Return (X, Y) of the center of cell containing provided text 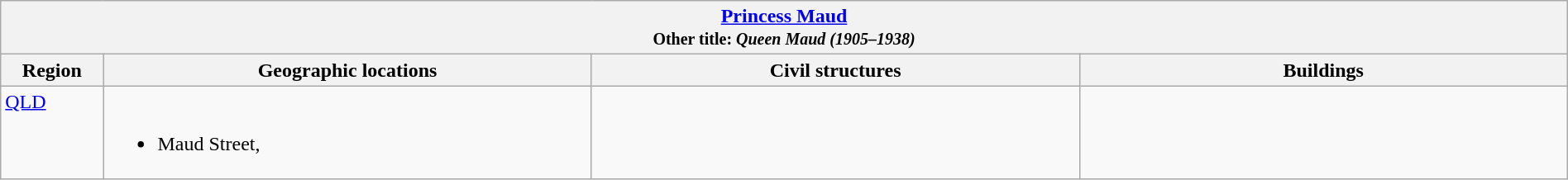
Region (52, 70)
QLD (52, 132)
Civil structures (835, 70)
Princess MaudOther title: Queen Maud (1905–1938) (784, 28)
Buildings (1323, 70)
Geographic locations (347, 70)
Maud Street, (347, 132)
